Output the [X, Y] coordinate of the center of the cell containing the given text.  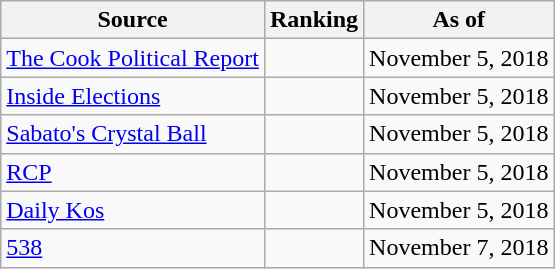
Daily Kos [133, 210]
November 7, 2018 [459, 248]
RCP [133, 172]
Inside Elections [133, 96]
Sabato's Crystal Ball [133, 134]
The Cook Political Report [133, 58]
Source [133, 20]
Ranking [314, 20]
538 [133, 248]
As of [459, 20]
